Extract the (X, Y) coordinate from the center of the cell holding the provided text.  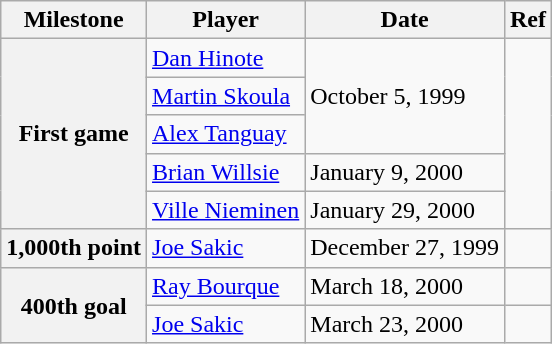
Dan Hinote (226, 58)
October 5, 1999 (405, 96)
Milestone (74, 20)
January 29, 2000 (405, 210)
Alex Tanguay (226, 134)
Brian Willsie (226, 172)
January 9, 2000 (405, 172)
Player (226, 20)
Date (405, 20)
400th goal (74, 305)
Ref (528, 20)
December 27, 1999 (405, 248)
March 23, 2000 (405, 324)
First game (74, 134)
March 18, 2000 (405, 286)
1,000th point (74, 248)
Martin Skoula (226, 96)
Ville Nieminen (226, 210)
Ray Bourque (226, 286)
